Extract the [X, Y] coordinate from the center of the cell holding the provided text.  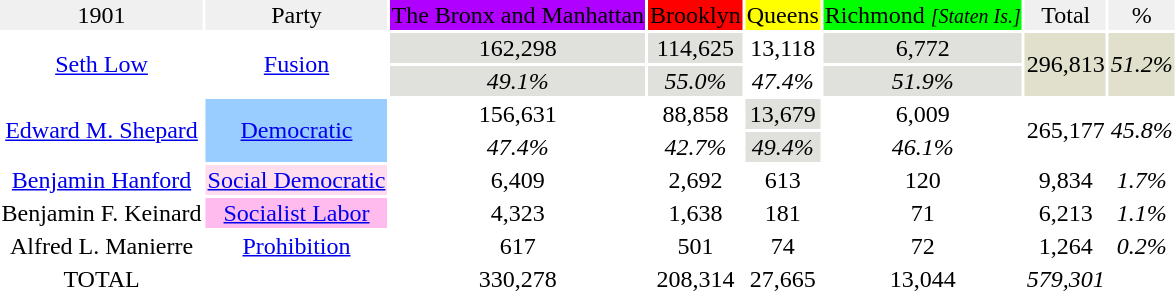
6,409 [518, 180]
Seth Low [102, 64]
Democratic [296, 130]
Fusion [296, 64]
49.1% [518, 81]
Benjamin F. Keinard [102, 213]
74 [782, 246]
Social Democratic [296, 180]
181 [782, 213]
Alfred L. Manierre [102, 246]
46.1% [922, 147]
6,772 [922, 48]
1.7% [1142, 180]
Party [296, 15]
Prohibition [296, 246]
Total [1066, 15]
162,298 [518, 48]
617 [518, 246]
0.2% [1142, 246]
% [1142, 15]
9,834 [1066, 180]
88,858 [696, 114]
Edward M. Shepard [102, 130]
6,213 [1066, 213]
613 [782, 180]
4,323 [518, 213]
1,264 [1066, 246]
71 [922, 213]
Queens [782, 15]
42.7% [696, 147]
49.4% [782, 147]
Brooklyn [696, 15]
13,679 [782, 114]
Benjamin Hanford [102, 180]
72 [922, 246]
1.1% [1142, 213]
114,625 [696, 48]
156,631 [518, 114]
45.8% [1142, 130]
2,692 [696, 180]
120 [922, 180]
51.9% [922, 81]
6,009 [922, 114]
Richmond [Staten Is.] [922, 15]
51.2% [1142, 64]
1,638 [696, 213]
Socialist Labor [296, 213]
501 [696, 246]
296,813 [1066, 64]
13,118 [782, 48]
The Bronx and Manhattan [518, 15]
1901 [102, 15]
55.0% [696, 81]
265,177 [1066, 130]
